For the text-containing cell, return its midpoint in [x, y] coordinate format. 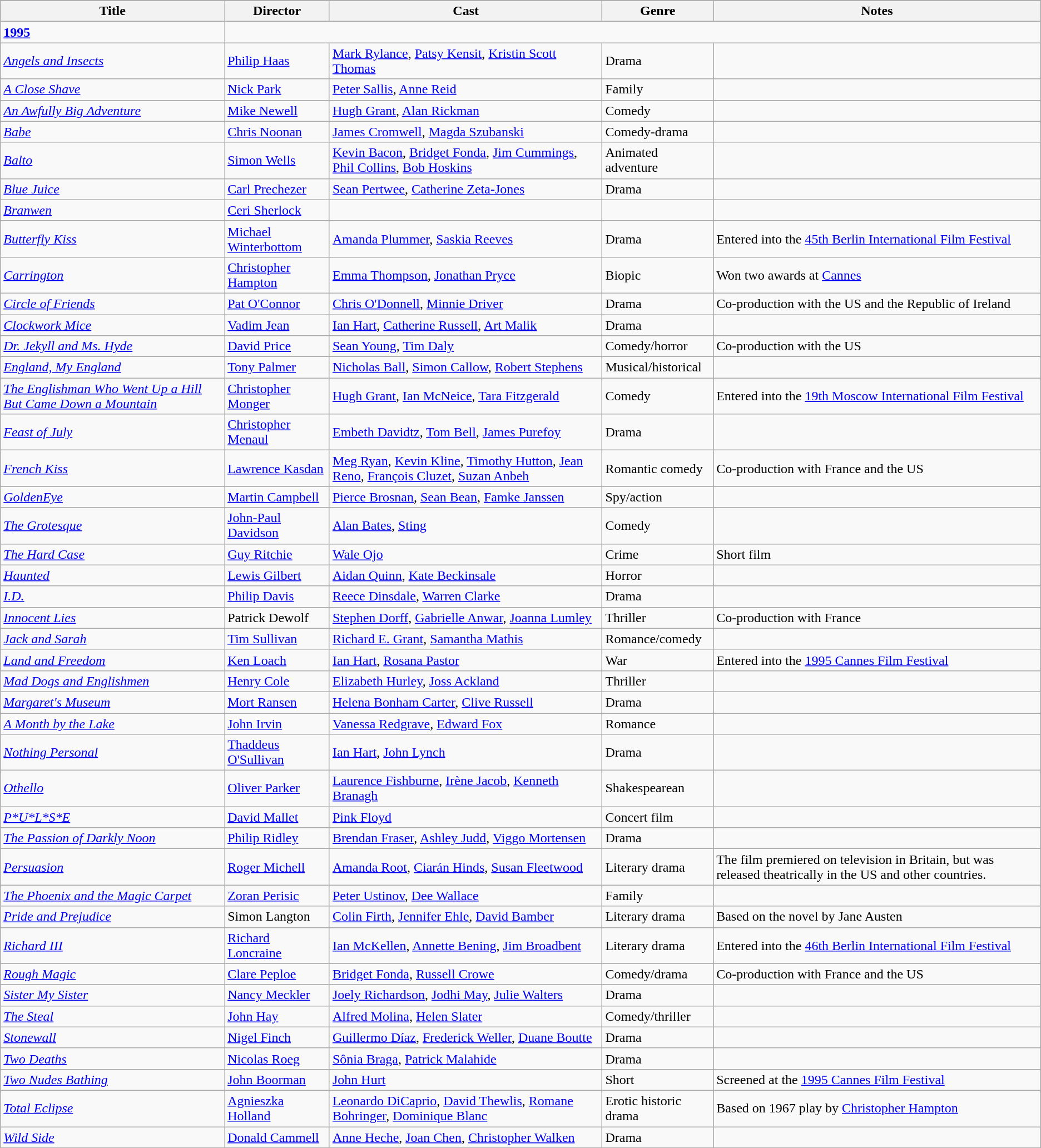
Simon Langton [277, 917]
Co-production with the US [878, 346]
Pride and Prejudice [112, 917]
Comedy-drama [658, 132]
Laurence Fishburne, Irène Jacob, Kenneth Branagh [465, 788]
The Hard Case [112, 554]
Spy/action [658, 497]
Feast of July [112, 433]
Martin Campbell [277, 497]
Blue Juice [112, 189]
Short film [878, 554]
I.D. [112, 597]
Meg Ryan, Kevin Kline, Timothy Hutton, Jean Reno, François Cluzet, Suzan Anbeh [465, 468]
The Englishman Who Went Up a Hill But Came Down a Mountain [112, 396]
Mort Ransen [277, 702]
The Passion of Darkly Noon [112, 838]
Nicolas Roeg [277, 1058]
Philip Davis [277, 597]
Two Deaths [112, 1058]
Ian Hart, Catherine Russell, Art Malik [465, 325]
Sean Young, Tim Daly [465, 346]
Michael Winterbottom [277, 239]
The Steal [112, 1016]
Entered into the 19th Moscow International Film Festival [878, 396]
Henry Cole [277, 681]
England, My England [112, 367]
Anne Heche, Joan Chen, Christopher Walken [465, 1137]
Sean Pertwee, Catherine Zeta-Jones [465, 189]
Guy Ritchie [277, 554]
Stephen Dorff, Gabrielle Anwar, Joanna Lumley [465, 618]
Biopic [658, 275]
Richard III [112, 945]
Aidan Quinn, Kate Beckinsale [465, 575]
Guillermo Díaz, Frederick Weller, Duane Boutte [465, 1037]
Pink Floyd [465, 817]
Elizabeth Hurley, Joss Ackland [465, 681]
Thaddeus O'Sullivan [277, 753]
Cast [465, 11]
Based on 1967 play by Christopher Hampton [878, 1109]
Ken Loach [277, 660]
Nick Park [277, 90]
Sônia Braga, Patrick Malahide [465, 1058]
Clare Peploe [277, 974]
Musical/historical [658, 367]
John Boorman [277, 1080]
Screened at the 1995 Cannes Film Festival [878, 1080]
Comedy/horror [658, 346]
Pat O'Connor [277, 304]
Romantic comedy [658, 468]
David Price [277, 346]
A Close Shave [112, 90]
Oliver Parker [277, 788]
Philip Haas [277, 61]
Agnieszka Holland [277, 1109]
War [658, 660]
Genre [658, 11]
John Hay [277, 1016]
Concert film [658, 817]
Brendan Fraser, Ashley Judd, Viggo Mortensen [465, 838]
Richard Loncraine [277, 945]
Haunted [112, 575]
Sister My Sister [112, 995]
Reece Dinsdale, Warren Clarke [465, 597]
Erotic historic drama [658, 1109]
Embeth Davidtz, Tom Bell, James Purefoy [465, 433]
The Grotesque [112, 526]
Ian Hart, Rosana Pastor [465, 660]
Peter Sallis, Anne Reid [465, 90]
Mad Dogs and Englishmen [112, 681]
Nigel Finch [277, 1037]
French Kiss [112, 468]
Roger Michell [277, 867]
Donald Cammell [277, 1137]
John Irvin [277, 723]
Entered into the 1995 Cannes Film Festival [878, 660]
Animated adventure [658, 160]
David Mallet [277, 817]
Vanessa Redgrave, Edward Fox [465, 723]
Stonewall [112, 1037]
Two Nudes Bathing [112, 1080]
Mark Rylance, Patsy Kensit, Kristin Scott Thomas [465, 61]
Land and Freedom [112, 660]
A Month by the Lake [112, 723]
Carl Prechezer [277, 189]
Director [277, 11]
Hugh Grant, Ian McNeice, Tara Fitzgerald [465, 396]
Amanda Root, Ciarán Hinds, Susan Fleetwood [465, 867]
Hugh Grant, Alan Rickman [465, 111]
Margaret's Museum [112, 702]
Alfred Molina, Helen Slater [465, 1016]
Entered into the 46th Berlin International Film Festival [878, 945]
Tim Sullivan [277, 639]
Dr. Jekyll and Ms. Hyde [112, 346]
Babe [112, 132]
Comedy/thriller [658, 1016]
The film premiered on television in Britain, but was released theatrically in the US and other countries. [878, 867]
Total Eclipse [112, 1109]
Amanda Plummer, Saskia Reeves [465, 239]
An Awfully Big Adventure [112, 111]
Rough Magic [112, 974]
Wale Ojo [465, 554]
Co-production with France [878, 618]
Peter Ustinov, Dee Wallace [465, 896]
Joely Richardson, Jodhi May, Julie Walters [465, 995]
Angels and Insects [112, 61]
Christopher Hampton [277, 275]
Patrick Dewolf [277, 618]
Innocent Lies [112, 618]
Jack and Sarah [112, 639]
Horror [658, 575]
Branwen [112, 210]
Tony Palmer [277, 367]
Othello [112, 788]
GoldenEye [112, 497]
Co-production with the US and the Republic of Ireland [878, 304]
Alan Bates, Sting [465, 526]
Clockwork Mice [112, 325]
Leonardo DiCaprio, David Thewlis, Romane Bohringer, Dominique Blanc [465, 1109]
Bridget Fonda, Russell Crowe [465, 974]
John Hurt [465, 1080]
Ceri Sherlock [277, 210]
Philip Ridley [277, 838]
Notes [878, 11]
Persuasion [112, 867]
Title [112, 11]
James Cromwell, Magda Szubanski [465, 132]
Nancy Meckler [277, 995]
Kevin Bacon, Bridget Fonda, Jim Cummings, Phil Collins, Bob Hoskins [465, 160]
Ian Hart, John Lynch [465, 753]
Ian McKellen, Annette Bening, Jim Broadbent [465, 945]
Pierce Brosnan, Sean Bean, Famke Janssen [465, 497]
Circle of Friends [112, 304]
Richard E. Grant, Samantha Mathis [465, 639]
Crime [658, 554]
Butterfly Kiss [112, 239]
Romance/comedy [658, 639]
Won two awards at Cannes [878, 275]
John-Paul Davidson [277, 526]
Short [658, 1080]
Colin Firth, Jennifer Ehle, David Bamber [465, 917]
Comedy/drama [658, 974]
Shakespearean [658, 788]
Zoran Perisic [277, 896]
Entered into the 45th Berlin International Film Festival [878, 239]
P*U*L*S*E [112, 817]
Wild Side [112, 1137]
Nothing Personal [112, 753]
Chris O'Donnell, Minnie Driver [465, 304]
The Phoenix and the Magic Carpet [112, 896]
Lewis Gilbert [277, 575]
Carrington [112, 275]
Christopher Menaul [277, 433]
Vadim Jean [277, 325]
1995 [112, 32]
Romance [658, 723]
Lawrence Kasdan [277, 468]
Simon Wells [277, 160]
Chris Noonan [277, 132]
Based on the novel by Jane Austen [878, 917]
Nicholas Ball, Simon Callow, Robert Stephens [465, 367]
Mike Newell [277, 111]
Emma Thompson, Jonathan Pryce [465, 275]
Christopher Monger [277, 396]
Helena Bonham Carter, Clive Russell [465, 702]
Balto [112, 160]
